For the text-containing cell, return its midpoint in [X, Y] coordinate format. 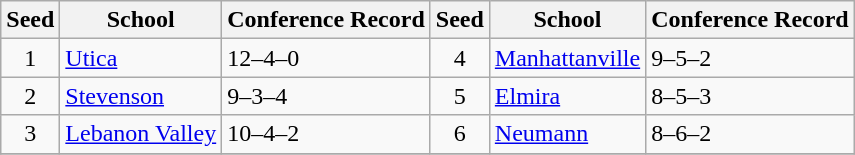
2 [30, 96]
Neumann [567, 134]
8–6–2 [750, 134]
Manhattanville [567, 58]
4 [460, 58]
Lebanon Valley [141, 134]
10–4–2 [326, 134]
1 [30, 58]
3 [30, 134]
Utica [141, 58]
Stevenson [141, 96]
8–5–3 [750, 96]
5 [460, 96]
Elmira [567, 96]
12–4–0 [326, 58]
9–5–2 [750, 58]
6 [460, 134]
9–3–4 [326, 96]
